Return the (x, y) coordinate for the center point of the cell that contains the specified text.  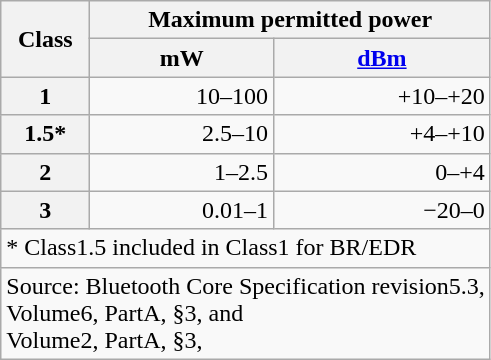
dBm (382, 58)
mW (182, 58)
+4–+10 (382, 134)
1.5* (46, 134)
Maximum permitted power (290, 20)
10–100 (182, 96)
0.01–1 (182, 210)
2 (46, 172)
1 (46, 96)
Class (46, 39)
3 (46, 210)
* Class1.5 included in Class1 for BR/EDR (246, 248)
2.5–10 (182, 134)
1–2.5 (182, 172)
0–+4 (382, 172)
+10–+20 (382, 96)
−20–0 (382, 210)
Source: Bluetooth Core Specification revision5.3,Volume6, PartA, §3, andVolume2, PartA, §3, (246, 313)
